Scan for the cell matching the given text and deliver its (x, y) coordinate at center. 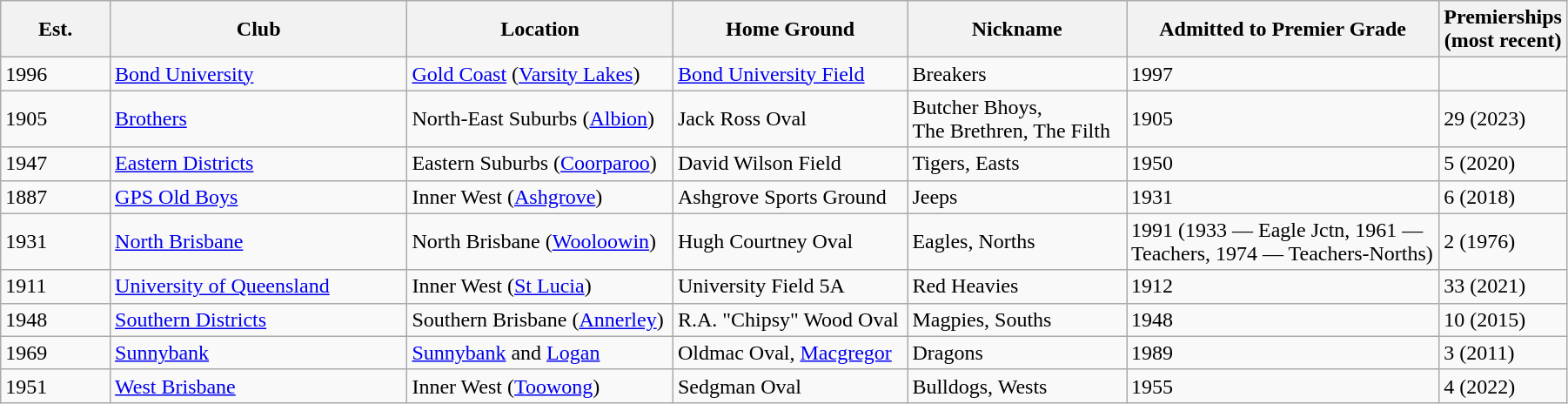
Club (259, 30)
Inner West (Ashgrove) (539, 197)
Bulldogs, Wests (1017, 386)
1950 (1283, 164)
Hugh Courtney Oval (790, 242)
Magpies, Souths (1017, 320)
University of Queensland (259, 286)
West Brisbane (259, 386)
Eastern Districts (259, 164)
1997 (1283, 74)
Gold Coast (Varsity Lakes) (539, 74)
5 (2020) (1504, 164)
1911 (56, 286)
10 (2015) (1504, 320)
1989 (1283, 353)
Premierships (most recent) (1504, 30)
Dragons (1017, 353)
North Brisbane (259, 242)
North Brisbane (Wooloowin) (539, 242)
Breakers (1017, 74)
Tigers, Easts (1017, 164)
3 (2011) (1504, 353)
Nickname (1017, 30)
Home Ground (790, 30)
1912 (1283, 286)
David Wilson Field (790, 164)
Jeeps (1017, 197)
6 (2018) (1504, 197)
1991 (1933 — Eagle Jctn, 1961 — Teachers, 1974 — Teachers-Norths) (1283, 242)
Inner West (St Lucia) (539, 286)
R.A. "Chipsy" Wood Oval (790, 320)
North-East Suburbs (Albion) (539, 118)
Brothers (259, 118)
1947 (56, 164)
University Field 5A (790, 286)
Southern Brisbane (Annerley) (539, 320)
Est. (56, 30)
Sedgman Oval (790, 386)
Red Heavies (1017, 286)
Sunnybank (259, 353)
Eastern Suburbs (Coorparoo) (539, 164)
1996 (56, 74)
Bond University (259, 74)
Southern Districts (259, 320)
GPS Old Boys (259, 197)
33 (2021) (1504, 286)
1951 (56, 386)
Oldmac Oval, Macgregor (790, 353)
Sunnybank and Logan (539, 353)
Bond University Field (790, 74)
Inner West (Toowong) (539, 386)
1955 (1283, 386)
Ashgrove Sports Ground (790, 197)
1887 (56, 197)
Admitted to Premier Grade (1283, 30)
2 (1976) (1504, 242)
Jack Ross Oval (790, 118)
Eagles, Norths (1017, 242)
1969 (56, 353)
Location (539, 30)
Butcher Bhoys, The Brethren, The Filth (1017, 118)
29 (2023) (1504, 118)
4 (2022) (1504, 386)
